From the cell containing the given text, extract its center point as [x, y] coordinate. 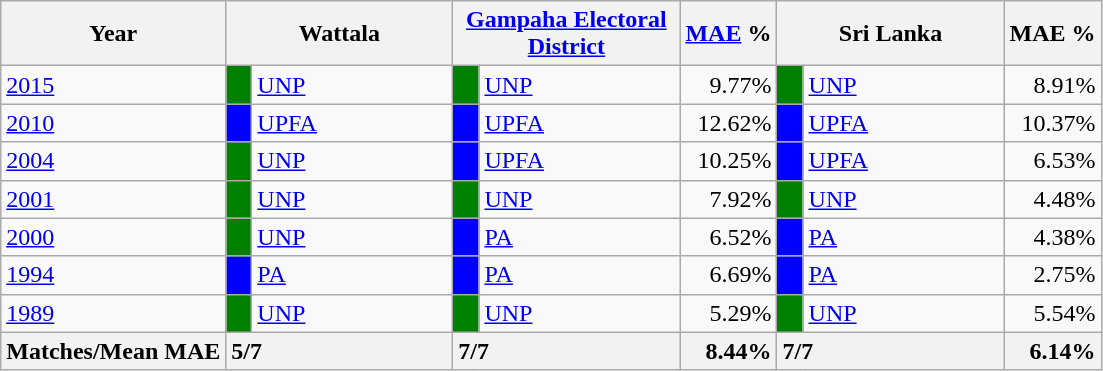
6.69% [728, 275]
4.48% [1052, 199]
2004 [114, 161]
2000 [114, 237]
Year [114, 34]
Wattala [340, 34]
1989 [114, 313]
6.53% [1052, 161]
10.37% [1052, 123]
4.38% [1052, 237]
8.91% [1052, 85]
1994 [114, 275]
6.14% [1052, 351]
Gampaha Electoral District [566, 34]
8.44% [728, 351]
5.54% [1052, 313]
9.77% [728, 85]
Matches/Mean MAE [114, 351]
5.29% [728, 313]
12.62% [728, 123]
2.75% [1052, 275]
Sri Lanka [890, 34]
2015 [114, 85]
6.52% [728, 237]
2010 [114, 123]
10.25% [728, 161]
2001 [114, 199]
7.92% [728, 199]
5/7 [340, 351]
